Extract the (x, y) coordinate from the center of the cell holding the provided text.  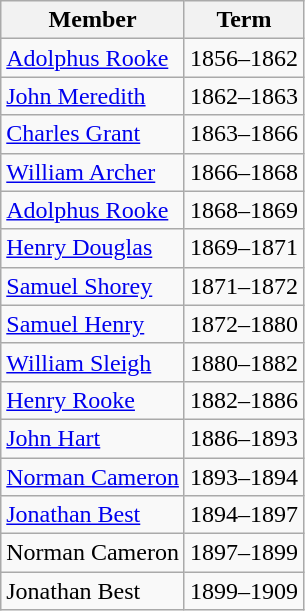
William Archer (93, 172)
Charles Grant (93, 134)
Samuel Henry (93, 324)
1899–1909 (244, 591)
1866–1868 (244, 172)
William Sleigh (93, 362)
1869–1871 (244, 248)
1897–1899 (244, 553)
Term (244, 20)
John Hart (93, 438)
1872–1880 (244, 324)
Henry Rooke (93, 400)
1882–1886 (244, 400)
1871–1872 (244, 286)
Member (93, 20)
1856–1862 (244, 58)
Henry Douglas (93, 248)
John Meredith (93, 96)
1893–1894 (244, 477)
1868–1869 (244, 210)
1880–1882 (244, 362)
1863–1866 (244, 134)
1886–1893 (244, 438)
Samuel Shorey (93, 286)
1894–1897 (244, 515)
1862–1863 (244, 96)
